Output the (x, y) coordinate of the center of the cell containing the given text.  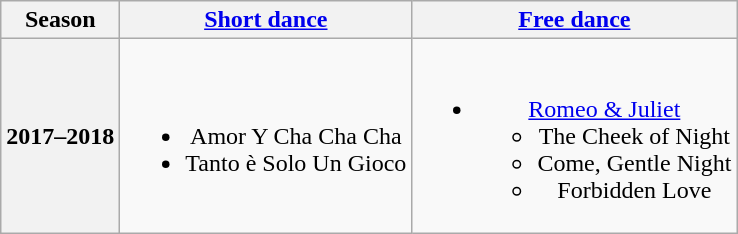
Romeo & JulietThe Cheek of NightCome, Gentle NightForbidden Love (574, 136)
Free dance (574, 20)
Short dance (266, 20)
Amor Y Cha Cha ChaTanto è Solo Un Gioco (266, 136)
Season (60, 20)
2017–2018 (60, 136)
